Return [x, y] of the center of cell containing provided text 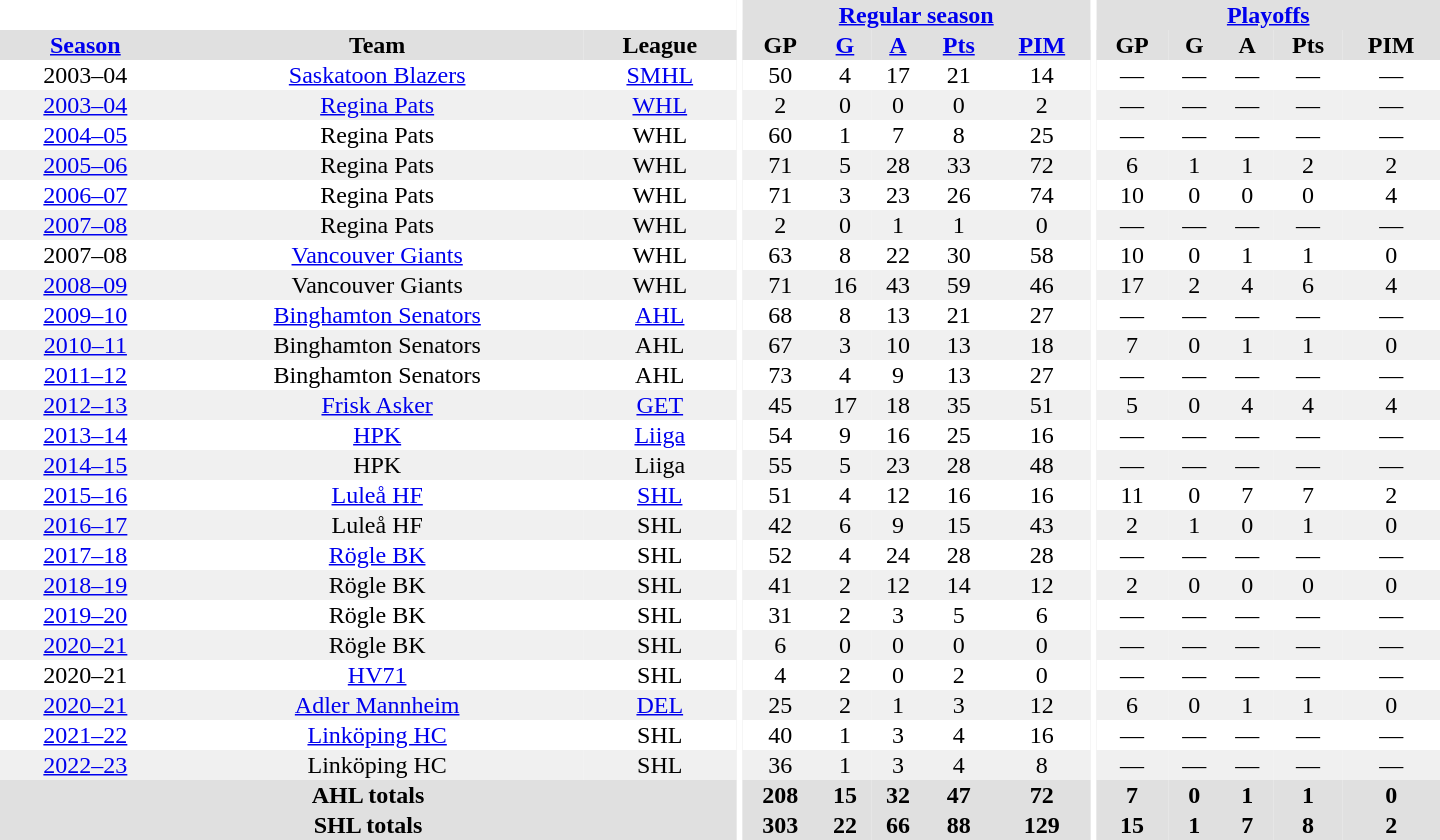
2006–07 [86, 195]
Season [86, 45]
59 [958, 285]
2019–20 [86, 615]
63 [780, 255]
2004–05 [86, 135]
Saskatoon Blazers [378, 75]
Playoffs [1268, 15]
54 [780, 435]
60 [780, 135]
11 [1132, 495]
2012–13 [86, 405]
52 [780, 555]
303 [780, 825]
33 [958, 165]
Adler Mannheim [378, 705]
36 [780, 765]
AHL totals [368, 795]
208 [780, 795]
58 [1042, 255]
2008–09 [86, 285]
2017–18 [86, 555]
2022–23 [86, 765]
24 [898, 555]
2013–14 [86, 435]
68 [780, 315]
55 [780, 465]
35 [958, 405]
32 [898, 795]
47 [958, 795]
DEL [660, 705]
66 [898, 825]
2016–17 [86, 525]
Frisk Asker [378, 405]
2009–10 [86, 315]
88 [958, 825]
League [660, 45]
2018–19 [86, 585]
2010–11 [86, 345]
41 [780, 585]
48 [1042, 465]
Team [378, 45]
74 [1042, 195]
46 [1042, 285]
40 [780, 735]
31 [780, 615]
Regular season [916, 15]
SMHL [660, 75]
2015–16 [86, 495]
45 [780, 405]
73 [780, 375]
2011–12 [86, 375]
2014–15 [86, 465]
HV71 [378, 675]
42 [780, 525]
67 [780, 345]
26 [958, 195]
129 [1042, 825]
30 [958, 255]
2005–06 [86, 165]
2021–22 [86, 735]
50 [780, 75]
SHL totals [368, 825]
GET [660, 405]
